Identify which cell holds the provided text, then report its [x, y] central coordinate. 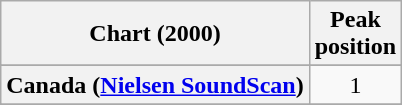
Peakposition [355, 34]
Canada (Nielsen SoundScan) [155, 85]
Chart (2000) [155, 34]
1 [355, 85]
